Identify which cell holds the provided text, then report its (X, Y) central coordinate. 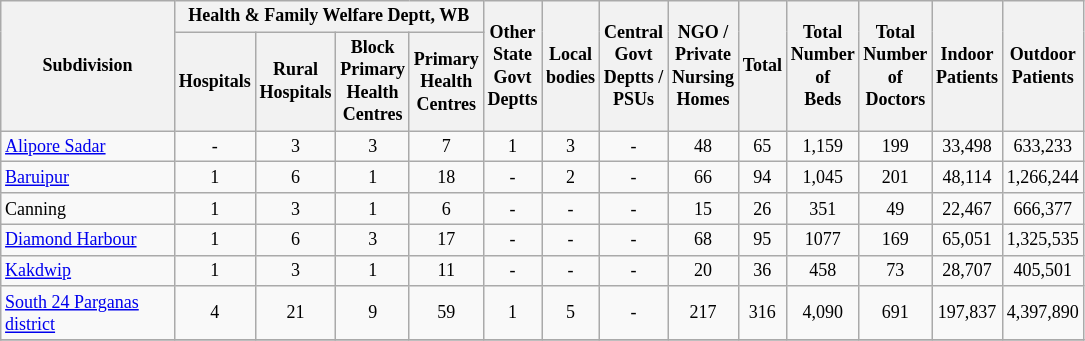
5 (571, 313)
48 (704, 146)
Subdivision (88, 66)
9 (373, 313)
217 (704, 313)
IndoorPatients (968, 66)
21 (296, 313)
36 (762, 270)
7 (446, 146)
11 (446, 270)
1,045 (822, 178)
201 (896, 178)
405,501 (1042, 270)
OutdoorPatients (1042, 66)
666,377 (1042, 208)
OtherStateGovtDeptts (512, 66)
66 (704, 178)
73 (896, 270)
BlockPrimaryHealthCentres (373, 82)
20 (704, 270)
1,159 (822, 146)
4,397,890 (1042, 313)
458 (822, 270)
TotalNumberofBeds (822, 66)
1,325,535 (1042, 240)
1,266,244 (1042, 178)
691 (896, 313)
Localbodies (571, 66)
15 (704, 208)
633,233 (1042, 146)
2 (571, 178)
351 (822, 208)
Kakdwip (88, 270)
Canning (88, 208)
49 (896, 208)
197,837 (968, 313)
Total (762, 66)
RuralHospitals (296, 82)
Diamond Harbour (88, 240)
Alipore Sadar (88, 146)
95 (762, 240)
33,498 (968, 146)
NGO /PrivateNursingHomes (704, 66)
65 (762, 146)
18 (446, 178)
South 24 Parganas district (88, 313)
68 (704, 240)
59 (446, 313)
TotalNumberofDoctors (896, 66)
65,051 (968, 240)
Baruipur (88, 178)
17 (446, 240)
4,090 (822, 313)
94 (762, 178)
22,467 (968, 208)
PrimaryHealthCentres (446, 82)
Hospitals (214, 82)
Health & Family Welfare Deptt, WB (328, 16)
CentralGovtDeptts /PSUs (633, 66)
169 (896, 240)
4 (214, 313)
1077 (822, 240)
316 (762, 313)
26 (762, 208)
28,707 (968, 270)
48,114 (968, 178)
199 (896, 146)
